Output the (X, Y) coordinate of the center of the cell containing the given text.  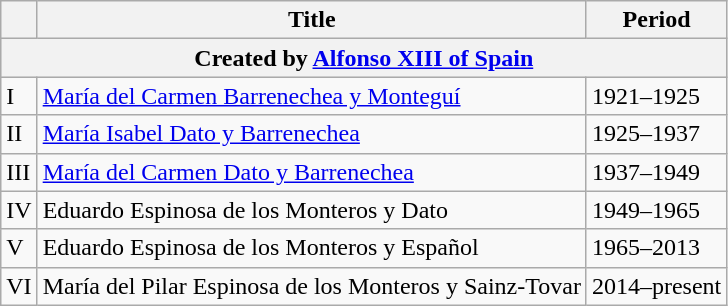
Eduardo Espinosa de los Monteros y Español (312, 248)
VI (19, 286)
1965–2013 (656, 248)
Title (312, 20)
Eduardo Espinosa de los Monteros y Dato (312, 210)
2014–present (656, 286)
Period (656, 20)
María del Carmen Dato y Barrenechea (312, 172)
María del Pilar Espinosa de los Monteros y Sainz-Tovar (312, 286)
III (19, 172)
1925–1937 (656, 134)
1949–1965 (656, 210)
II (19, 134)
María del Carmen Barrenechea y Monteguí (312, 96)
IV (19, 210)
I (19, 96)
María Isabel Dato y Barrenechea (312, 134)
1937–1949 (656, 172)
1921–1925 (656, 96)
V (19, 248)
Created by Alfonso XIII of Spain (364, 58)
